Provide the (X, Y) coordinate of the cell's center where the given text is located.  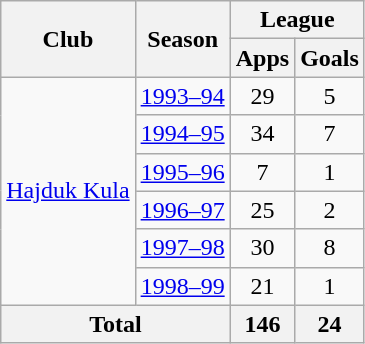
Club (68, 39)
Apps (262, 58)
8 (330, 248)
1994–95 (182, 134)
1998–99 (182, 286)
League (297, 20)
Total (116, 324)
25 (262, 210)
34 (262, 134)
21 (262, 286)
146 (262, 324)
1993–94 (182, 96)
29 (262, 96)
5 (330, 96)
Hajduk Kula (68, 191)
24 (330, 324)
1996–97 (182, 210)
1995–96 (182, 172)
2 (330, 210)
Goals (330, 58)
1997–98 (182, 248)
30 (262, 248)
Season (182, 39)
